Capture the cell that displays the provided text and extract its (X, Y) central coordinate. 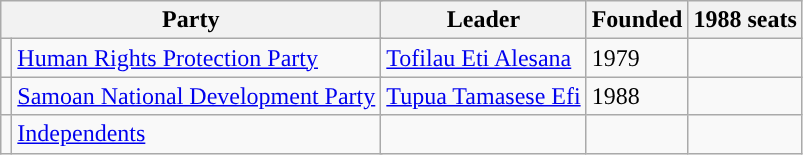
Human Rights Protection Party (196, 58)
Samoan National Development Party (196, 96)
Founded (637, 20)
1988 seats (745, 20)
Independents (196, 134)
Tofilau Eti Alesana (484, 58)
Tupua Tamasese Efi (484, 96)
1988 (637, 96)
1979 (637, 58)
Leader (484, 20)
Party (191, 20)
